Identify which cell holds the provided text, then report its [x, y] central coordinate. 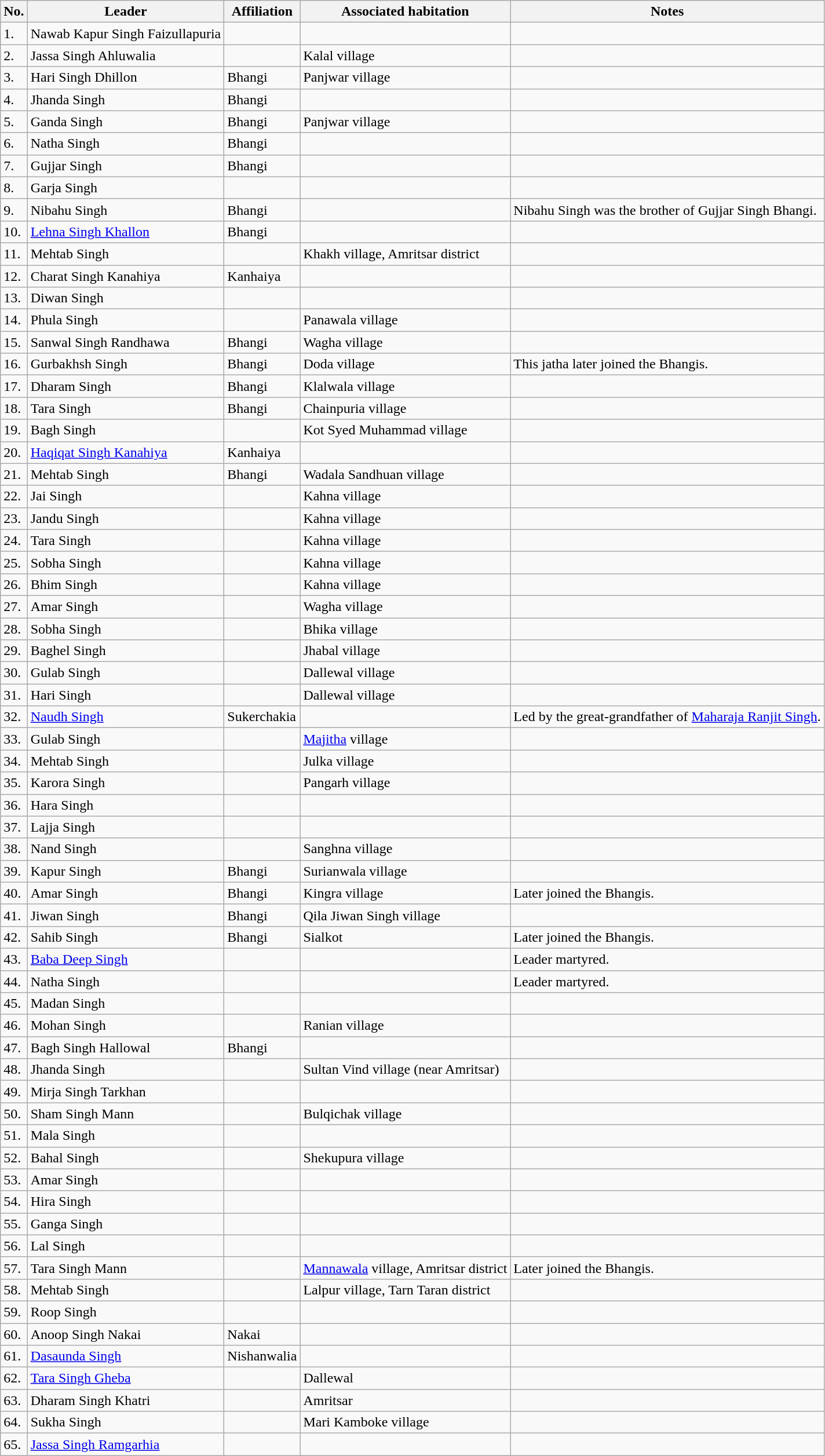
Pangarh village [406, 783]
34. [14, 761]
Dasaunda Singh [126, 1356]
Lal Singh [126, 1246]
Led by the great-grandfather of Maharaja Ranjit Singh. [667, 717]
Sukerchakia [262, 717]
51. [14, 1136]
Bagh Singh [126, 430]
24. [14, 540]
45. [14, 1004]
Lehna Singh Khallon [126, 232]
Jai Singh [126, 496]
60. [14, 1334]
28. [14, 628]
14. [14, 320]
Jandu Singh [126, 518]
56. [14, 1246]
Bahal Singh [126, 1158]
48. [14, 1070]
65. [14, 1444]
Majitha village [406, 739]
32. [14, 717]
Sham Singh Mann [126, 1114]
17. [14, 386]
40. [14, 893]
8. [14, 188]
Naudh Singh [126, 717]
Tara Singh Mann [126, 1268]
25. [14, 562]
Gujjar Singh [126, 166]
Ranian village [406, 1026]
Jassa Singh Ramgarhia [126, 1444]
Affiliation [262, 12]
Karora Singh [126, 783]
Kalal village [406, 56]
7. [14, 166]
Panawala village [406, 320]
Dharam Singh [126, 386]
30. [14, 673]
26. [14, 584]
Phula Singh [126, 320]
Mirja Singh Tarkhan [126, 1092]
Sanghna village [406, 849]
Bagh Singh Hallowal [126, 1048]
49. [14, 1092]
Nibahu Singh was the brother of Gujjar Singh Bhangi. [667, 210]
Hari Singh [126, 695]
22. [14, 496]
Haqiqat Singh Kanahiya [126, 452]
Mannawala village, Amritsar district [406, 1268]
Mari Kamboke village [406, 1422]
Chainpuria village [406, 408]
Bhika village [406, 628]
Sultan Vind village (near Amritsar) [406, 1070]
Charat Singh Kanahiya [126, 276]
Baghel Singh [126, 651]
Kot Syed Muhammad village [406, 430]
Hara Singh [126, 805]
Surianwala village [406, 871]
Qila Jiwan Singh village [406, 915]
15. [14, 342]
39. [14, 871]
Lalpur village, Tarn Taran district [406, 1290]
Sahib Singh [126, 937]
12. [14, 276]
41. [14, 915]
Mala Singh [126, 1136]
35. [14, 783]
Shekupura village [406, 1158]
Ganda Singh [126, 122]
3. [14, 78]
Nawab Kapur Singh Faizullapuria [126, 34]
11. [14, 254]
Amritsar [406, 1400]
18. [14, 408]
47. [14, 1048]
Associated habitation [406, 12]
Khakh village, Amritsar district [406, 254]
57. [14, 1268]
Dharam Singh Khatri [126, 1400]
46. [14, 1026]
42. [14, 937]
Sanwal Singh Randhawa [126, 342]
Lajja Singh [126, 827]
Sialkot [406, 937]
61. [14, 1356]
38. [14, 849]
62. [14, 1378]
6. [14, 144]
55. [14, 1224]
16. [14, 364]
No. [14, 12]
27. [14, 606]
1. [14, 34]
Kingra village [406, 893]
Nishanwalia [262, 1356]
Bulqichak village [406, 1114]
Anoop Singh Nakai [126, 1334]
59. [14, 1312]
This jatha later joined the Bhangis. [667, 364]
Ganga Singh [126, 1224]
Garja Singh [126, 188]
Jiwan Singh [126, 915]
Hira Singh [126, 1202]
Julka village [406, 761]
Madan Singh [126, 1004]
31. [14, 695]
29. [14, 651]
36. [14, 805]
Nand Singh [126, 849]
Tara Singh Gheba [126, 1378]
Gurbakhsh Singh [126, 364]
Notes [667, 12]
Nibahu Singh [126, 210]
58. [14, 1290]
54. [14, 1202]
4. [14, 100]
37. [14, 827]
10. [14, 232]
Wadala Sandhuan village [406, 474]
33. [14, 739]
20. [14, 452]
Roop Singh [126, 1312]
Klalwala village [406, 386]
Nakai [262, 1334]
Jassa Singh Ahluwalia [126, 56]
Kapur Singh [126, 871]
Doda village [406, 364]
13. [14, 298]
Hari Singh Dhillon [126, 78]
44. [14, 982]
Dallewal [406, 1378]
9. [14, 210]
64. [14, 1422]
5. [14, 122]
21. [14, 474]
23. [14, 518]
52. [14, 1158]
Jhabal village [406, 651]
Leader [126, 12]
Sukha Singh [126, 1422]
Mohan Singh [126, 1026]
43. [14, 959]
50. [14, 1114]
Baba Deep Singh [126, 959]
Bhim Singh [126, 584]
2. [14, 56]
53. [14, 1180]
Diwan Singh [126, 298]
19. [14, 430]
63. [14, 1400]
